Scan for the cell matching the given text and deliver its [X, Y] coordinate at center. 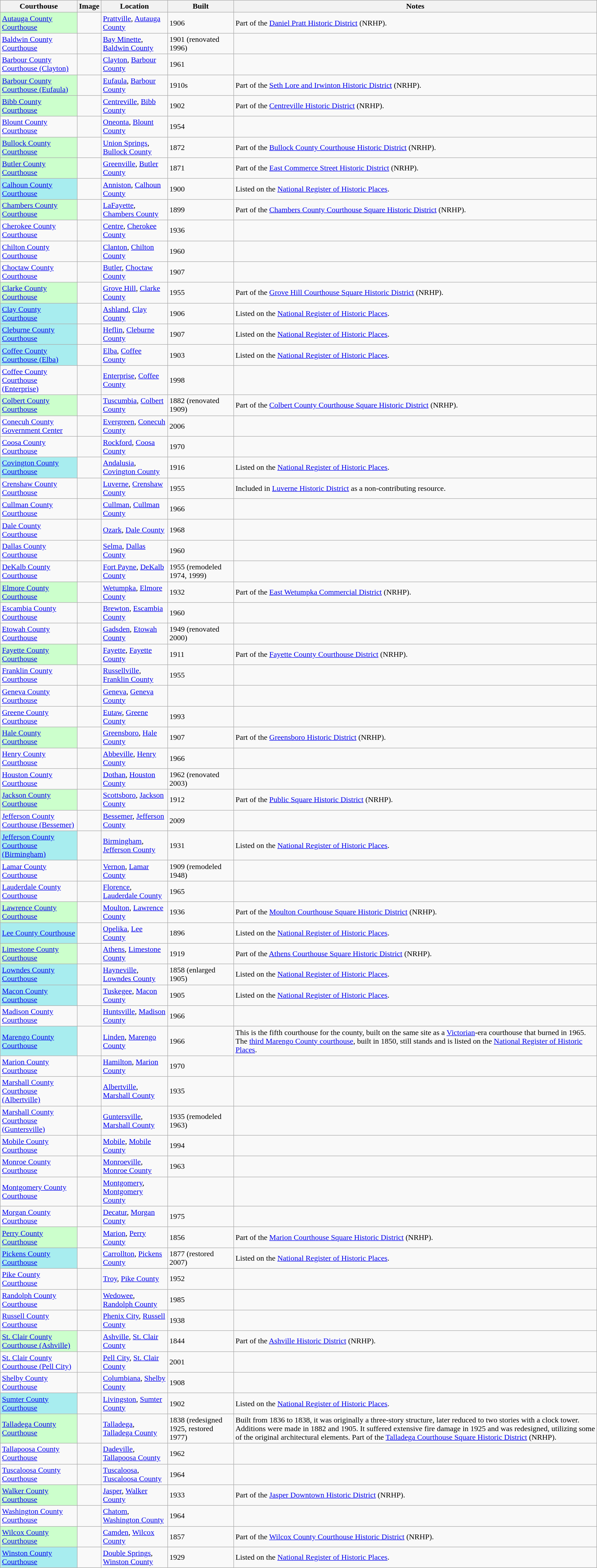
Fayette, Fayette County [134, 654]
1994 [201, 1146]
Ashville, St. Clair County [134, 1341]
Russellville, Franklin County [134, 675]
Part of the Marion Courthouse Square Historic District (NRHP). [415, 1237]
Livingston, Sumter County [134, 1404]
Crenshaw County Courthouse [39, 488]
Decatur, Morgan County [134, 1217]
Houston County Courthouse [39, 779]
Clanton, Chilton County [134, 251]
Dothan, Houston County [134, 779]
Franklin County Courthouse [39, 675]
Butler County Courthouse [39, 168]
Hale County Courthouse [39, 737]
Bibb County Courthouse [39, 106]
Part of the Athens Courthouse Square Historic District (NRHP). [415, 954]
Fort Payne, DeKalb County [134, 571]
Lauderdale County Courthouse [39, 891]
Lowndes County Courthouse [39, 975]
1901 (renovated 1996) [201, 43]
Clarke County Courthouse [39, 293]
1935 (remodeled 1963) [201, 1121]
Courthouse [39, 6]
1968 [201, 530]
Walker County Courthouse [39, 1495]
Marion, Perry County [134, 1237]
2009 [201, 820]
Chatom, Washington County [134, 1516]
Gadsden, Etowah County [134, 634]
Escambia County Courthouse [39, 613]
Mobile County Courthouse [39, 1146]
LaFayette, Chambers County [134, 209]
Double Springs, Winston County [134, 1557]
Guntersville, Marshall County [134, 1121]
Wetumpka, Elmore County [134, 592]
Winston County Courthouse [39, 1557]
Limestone County Courthouse [39, 954]
Barbour County Courthouse (Clayton) [39, 64]
1857 [201, 1536]
St. Clair County Courthouse (Ashville) [39, 1341]
Part of the Fayette County Courthouse District (NRHP). [415, 654]
Jasper, Walker County [134, 1495]
1916 [201, 467]
1965 [201, 891]
Birmingham, Jefferson County [134, 845]
Dadeville, Tallapoosa County [134, 1453]
Bessemer, Jefferson County [134, 820]
Madison County Courthouse [39, 1016]
Autauga County Courthouse [39, 23]
Tuscaloosa County Courthouse [39, 1474]
Russell County Courthouse [39, 1321]
Montgomery, Montgomery County [134, 1191]
Oneonta, Blount County [134, 126]
Union Springs, Bullock County [134, 147]
1838 (redesigned 1925, restored 1977) [201, 1429]
Calhoun County Courthouse [39, 189]
Pike County Courthouse [39, 1279]
Moulton, Lawrence County [134, 912]
Prattville, Autauga County [134, 23]
Colbert County Courthouse [39, 405]
Jefferson County Courthouse (Birmingham) [39, 845]
Dallas County Courthouse [39, 550]
Location [134, 6]
Jefferson County Courthouse (Bessemer) [39, 820]
Lawrence County Courthouse [39, 912]
Greenville, Butler County [134, 168]
Scottsboro, Jackson County [134, 800]
Columbiana, Shelby County [134, 1383]
1909 (remodeled 1948) [201, 871]
Part of the East Commerce Street Historic District (NRHP). [415, 168]
1910s [201, 85]
Talladega County Courthouse [39, 1429]
1932 [201, 592]
Geneva County Courthouse [39, 696]
Notes [415, 6]
Monroeville, Monroe County [134, 1166]
DeKalb County Courthouse [39, 571]
Troy, Pike County [134, 1279]
1903 [201, 355]
2001 [201, 1362]
Hamilton, Marion County [134, 1066]
Pell City, St. Clair County [134, 1362]
Part of the Daniel Pratt Historic District (NRHP). [415, 23]
Perry County Courthouse [39, 1237]
1931 [201, 845]
St. Clair County Courthouse (Pell City) [39, 1362]
Wilcox County Courthouse [39, 1536]
1872 [201, 147]
Macon County Courthouse [39, 995]
Baldwin County Courthouse [39, 43]
Albertville, Marshall County [134, 1091]
Ozark, Dale County [134, 530]
1896 [201, 933]
1911 [201, 654]
Part of the Seth Lore and Irwinton Historic District (NRHP). [415, 85]
Morgan County Courthouse [39, 1217]
Centreville, Bibb County [134, 106]
1963 [201, 1166]
Anniston, Calhoun County [134, 189]
Tuscumbia, Colbert County [134, 405]
Jackson County Courthouse [39, 800]
Etowah County Courthouse [39, 634]
Randolph County Courthouse [39, 1300]
Part of the Bullock County Courthouse Historic District (NRHP). [415, 147]
Coffee County Courthouse (Elba) [39, 355]
1935 [201, 1091]
1954 [201, 126]
Dale County Courthouse [39, 530]
Washington County Courthouse [39, 1516]
Clay County Courthouse [39, 313]
1871 [201, 168]
Shelby County Courthouse [39, 1383]
Brewton, Escambia County [134, 613]
Bay Minette, Baldwin County [134, 43]
1949 (renovated 2000) [201, 634]
Chilton County Courthouse [39, 251]
1919 [201, 954]
Part of the Colbert County Courthouse Square Historic District (NRHP). [415, 405]
Marion County Courthouse [39, 1066]
Wedowee, Randolph County [134, 1300]
Cullman, Cullman County [134, 509]
1933 [201, 1495]
Elba, Coffee County [134, 355]
Part of the Chambers County Courthouse Square Historic District (NRHP). [415, 209]
Marshall County Courthouse (Guntersville) [39, 1121]
Part of the Grove Hill Courthouse Square Historic District (NRHP). [415, 293]
Bullock County Courthouse [39, 147]
Part of the Greensboro Historic District (NRHP). [415, 737]
Conecuh County Government Center [39, 426]
Built [201, 6]
Ashland, Clay County [134, 313]
Geneva, Geneva County [134, 696]
1962 [201, 1453]
Hayneville, Lowndes County [134, 975]
Tuskegee, Macon County [134, 995]
Huntsville, Madison County [134, 1016]
Part of the Ashville Historic District (NRHP). [415, 1341]
Pickens County Courthouse [39, 1258]
Eutaw, Greene County [134, 717]
Fayette County Courthouse [39, 654]
Coosa County Courthouse [39, 447]
Evergreen, Conecuh County [134, 426]
1975 [201, 1217]
1858 (enlarged 1905) [201, 975]
1985 [201, 1300]
1882 (renovated 1909) [201, 405]
Talladega, Talladega County [134, 1429]
Part of the Wilcox County Courthouse Historic District (NRHP). [415, 1536]
1998 [201, 380]
Clayton, Barbour County [134, 64]
Andalusia, Covington County [134, 467]
Selma, Dallas County [134, 550]
Vernon, Lamar County [134, 871]
Coffee County Courthouse (Enterprise) [39, 380]
2006 [201, 426]
Barbour County Courthouse (Eufaula) [39, 85]
1856 [201, 1237]
Abbeville, Henry County [134, 758]
Image [89, 6]
Luverne, Crenshaw County [134, 488]
Grove Hill, Clarke County [134, 293]
1938 [201, 1321]
1900 [201, 189]
Monroe County Courthouse [39, 1166]
1952 [201, 1279]
1961 [201, 64]
1929 [201, 1557]
Marshall County Courthouse (Albertville) [39, 1091]
Linden, Marengo County [134, 1041]
Tallapoosa County Courthouse [39, 1453]
Cleburne County Courthouse [39, 334]
1955 (remodeled 1974, 1999) [201, 571]
Cherokee County Courthouse [39, 230]
1912 [201, 800]
Choctaw County Courthouse [39, 272]
Greene County Courthouse [39, 717]
Tuscaloosa, Tuscaloosa County [134, 1474]
Phenix City, Russell County [134, 1321]
Centre, Cherokee County [134, 230]
Eufaula, Barbour County [134, 85]
Camden, Wilcox County [134, 1536]
1962 (renovated 2003) [201, 779]
Henry County Courthouse [39, 758]
Lamar County Courthouse [39, 871]
Butler, Choctaw County [134, 272]
Part of the Moulton Courthouse Square Historic District (NRHP). [415, 912]
Carrollton, Pickens County [134, 1258]
Greensboro, Hale County [134, 737]
Included in Luverne Historic District as a non-contributing resource. [415, 488]
Part of the Jasper Downtown Historic District (NRHP). [415, 1495]
Rockford, Coosa County [134, 447]
Cullman County Courthouse [39, 509]
Blount County Courthouse [39, 126]
Elmore County Courthouse [39, 592]
Part of the East Wetumpka Commercial District (NRHP). [415, 592]
Mobile, Mobile County [134, 1146]
Enterprise, Coffee County [134, 380]
Part of the Public Square Historic District (NRHP). [415, 800]
1908 [201, 1383]
1877 (restored 2007) [201, 1258]
Part of the Centreville Historic District (NRHP). [415, 106]
Montgomery County Courthouse [39, 1191]
Lee County Courthouse [39, 933]
Heflin, Cleburne County [134, 334]
Chambers County Courthouse [39, 209]
1993 [201, 717]
1905 [201, 995]
Opelika, Lee County [134, 933]
Florence, Lauderdale County [134, 891]
1844 [201, 1341]
Athens, Limestone County [134, 954]
Marengo County Courthouse [39, 1041]
Sumter County Courthouse [39, 1404]
Covington County Courthouse [39, 467]
1899 [201, 209]
